For the text-containing cell, return its midpoint in (x, y) coordinate format. 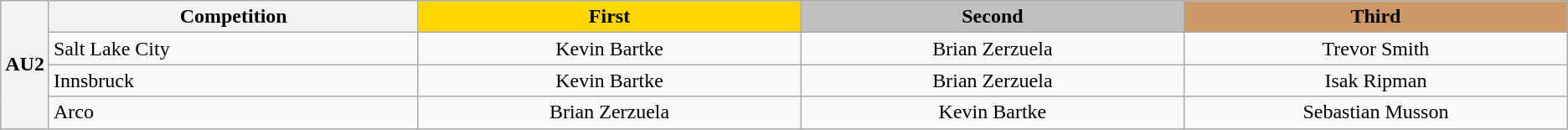
Salt Lake City (233, 49)
Arco (233, 112)
Isak Ripman (1376, 81)
Sebastian Musson (1376, 112)
Trevor Smith (1376, 49)
Second (992, 17)
AU2 (25, 65)
First (610, 17)
Competition (233, 17)
Third (1376, 17)
Innsbruck (233, 81)
